Output the (x, y) coordinate of the center of the cell containing the given text.  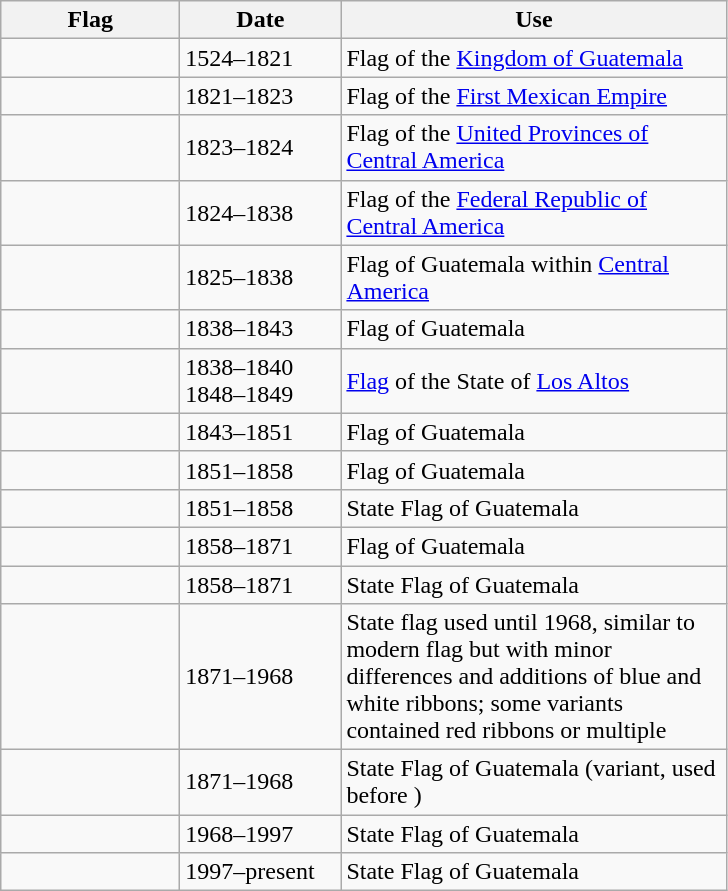
Flag (90, 20)
1824–1838 (260, 212)
1838–1843 (260, 329)
1821–1823 (260, 96)
Flag of the Kingdom of Guatemala (534, 58)
Flag of the State of Los Altos (534, 380)
1825–1838 (260, 278)
Flag of the United Provinces of Central America (534, 148)
1968–1997 (260, 834)
1997–present (260, 872)
State Flag of Guatemala (variant, used before ) (534, 782)
Flag of the Federal Republic of Central America (534, 212)
1843–1851 (260, 432)
Date (260, 20)
1524–1821 (260, 58)
Use (534, 20)
1823–1824 (260, 148)
Flag of Guatemala within Central America (534, 278)
1838–18401848–1849 (260, 380)
Flag of the First Mexican Empire (534, 96)
